Detect which cell encompasses the target text, then output its [x, y] center coordinate. 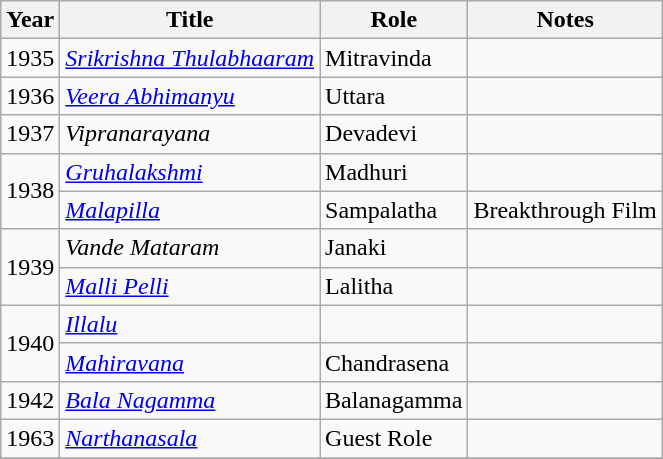
Illalu [190, 324]
Sampalatha [394, 210]
1940 [30, 343]
Notes [565, 20]
1935 [30, 58]
Role [394, 20]
Madhuri [394, 172]
Gruhalakshmi [190, 172]
Mahiravana [190, 362]
1937 [30, 134]
Balanagamma [394, 400]
Bala Nagamma [190, 400]
1942 [30, 400]
Narthanasala [190, 438]
Vipranarayana [190, 134]
Janaki [394, 248]
Year [30, 20]
Guest Role [394, 438]
Vande Mataram [190, 248]
1939 [30, 267]
Title [190, 20]
Breakthrough Film [565, 210]
1936 [30, 96]
Malapilla [190, 210]
Malli Pelli [190, 286]
Srikrishna Thulabhaaram [190, 58]
1963 [30, 438]
Veera Abhimanyu [190, 96]
Lalitha [394, 286]
1938 [30, 191]
Uttara [394, 96]
Mitravinda [394, 58]
Devadevi [394, 134]
Chandrasena [394, 362]
